Extract the (X, Y) coordinate from the center of the cell holding the provided text.  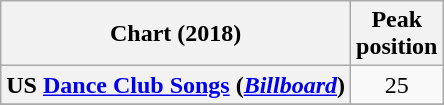
Peak position (397, 34)
25 (397, 85)
Chart (2018) (176, 34)
US Dance Club Songs (Billboard) (176, 85)
